Return [x, y] of the center of cell containing provided text 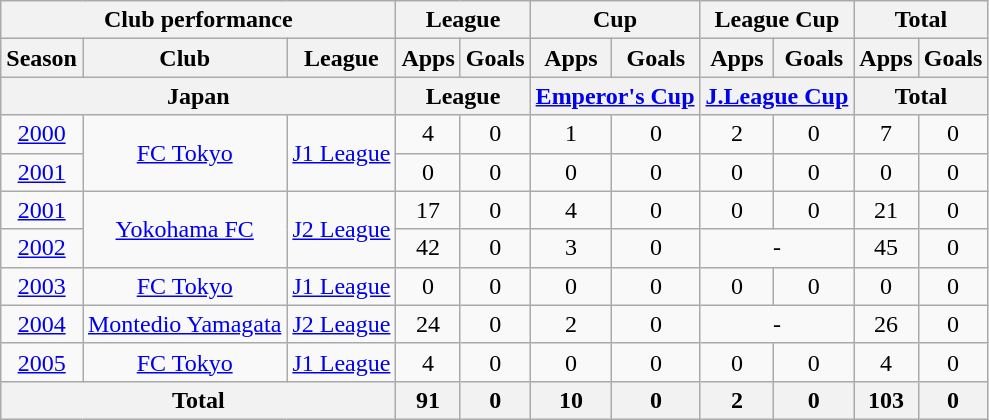
10 [571, 400]
Montedio Yamagata [184, 324]
7 [886, 134]
2002 [42, 248]
3 [571, 248]
2004 [42, 324]
103 [886, 400]
24 [428, 324]
League Cup [777, 20]
Cup [615, 20]
Japan [198, 96]
2000 [42, 134]
1 [571, 134]
26 [886, 324]
Emperor's Cup [615, 96]
42 [428, 248]
2005 [42, 362]
91 [428, 400]
Season [42, 58]
2003 [42, 286]
Club performance [198, 20]
Club [184, 58]
17 [428, 210]
Yokohama FC [184, 229]
45 [886, 248]
J.League Cup [777, 96]
21 [886, 210]
